Pinpoint the cell where the given text exists, returning its (X, Y) midpoint coordinate. 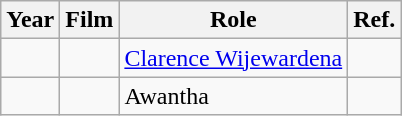
Year (30, 20)
Ref. (374, 20)
Awantha (234, 96)
Film (90, 20)
Role (234, 20)
Clarence Wijewardena (234, 58)
